Search for the cell housing the specified text and yield its [X, Y] center coordinate. 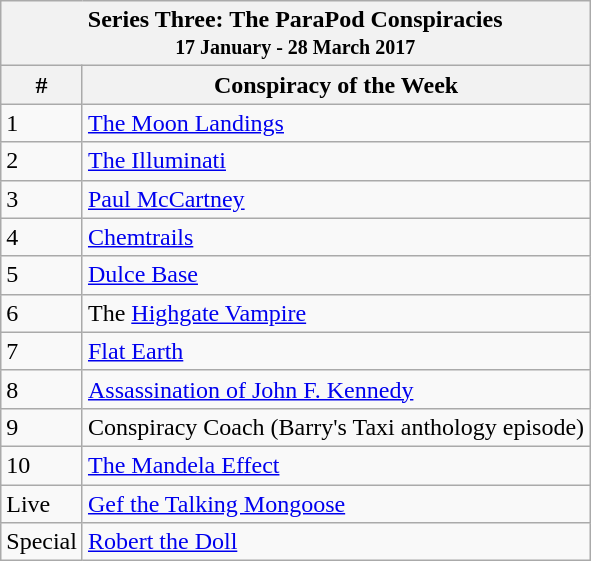
Assassination of John F. Kennedy [336, 389]
The Moon Landings [336, 123]
The Highgate Vampire [336, 313]
9 [42, 427]
The Illuminati [336, 161]
2 [42, 161]
Robert the Doll [336, 542]
5 [42, 275]
4 [42, 237]
Conspiracy of the Week [336, 85]
Series Three: The ParaPod Conspiracies17 January - 28 March 2017 [296, 34]
Live [42, 503]
7 [42, 351]
The Mandela Effect [336, 465]
Special [42, 542]
8 [42, 389]
10 [42, 465]
# [42, 85]
Flat Earth [336, 351]
Paul McCartney [336, 199]
Dulce Base [336, 275]
3 [42, 199]
Conspiracy Coach (Barry's Taxi anthology episode) [336, 427]
Gef the Talking Mongoose [336, 503]
6 [42, 313]
1 [42, 123]
Chemtrails [336, 237]
